Output the [X, Y] coordinate of the center of the cell containing the given text.  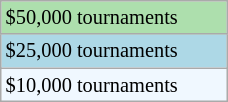
$50,000 tournaments [114, 17]
$10,000 tournaments [114, 85]
$25,000 tournaments [114, 51]
